Capture the cell that displays the provided text and extract its [x, y] central coordinate. 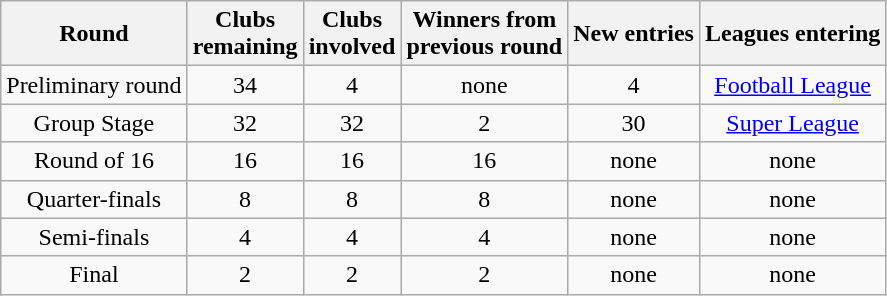
Football League [792, 85]
Round of 16 [94, 161]
Group Stage [94, 123]
Preliminary round [94, 85]
30 [634, 123]
34 [245, 85]
New entries [634, 34]
Winners from previous round [484, 34]
Clubsremaining [245, 34]
Round [94, 34]
Final [94, 275]
Clubsinvolved [352, 34]
Quarter-finals [94, 199]
Super League [792, 123]
Leagues entering [792, 34]
Semi-finals [94, 237]
